For the text-containing cell, return its midpoint in [X, Y] coordinate format. 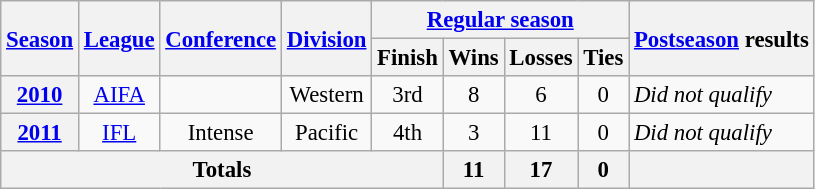
Postseason results [722, 38]
League [118, 38]
3 [474, 133]
2010 [40, 95]
Season [40, 38]
Totals [222, 170]
6 [541, 95]
AIFA [118, 95]
8 [474, 95]
17 [541, 170]
Ties [604, 58]
2011 [40, 133]
Losses [541, 58]
Regular season [500, 20]
3rd [408, 95]
Intense [221, 133]
Division [326, 38]
IFL [118, 133]
Conference [221, 38]
4th [408, 133]
Wins [474, 58]
Pacific [326, 133]
Finish [408, 58]
Western [326, 95]
